Extract the (X, Y) coordinate from the center of the cell holding the provided text.  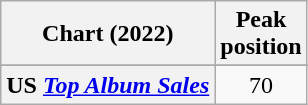
US Top Album Sales (108, 85)
Peakposition (261, 34)
Chart (2022) (108, 34)
70 (261, 85)
